Search for the cell housing the specified text and yield its (X, Y) center coordinate. 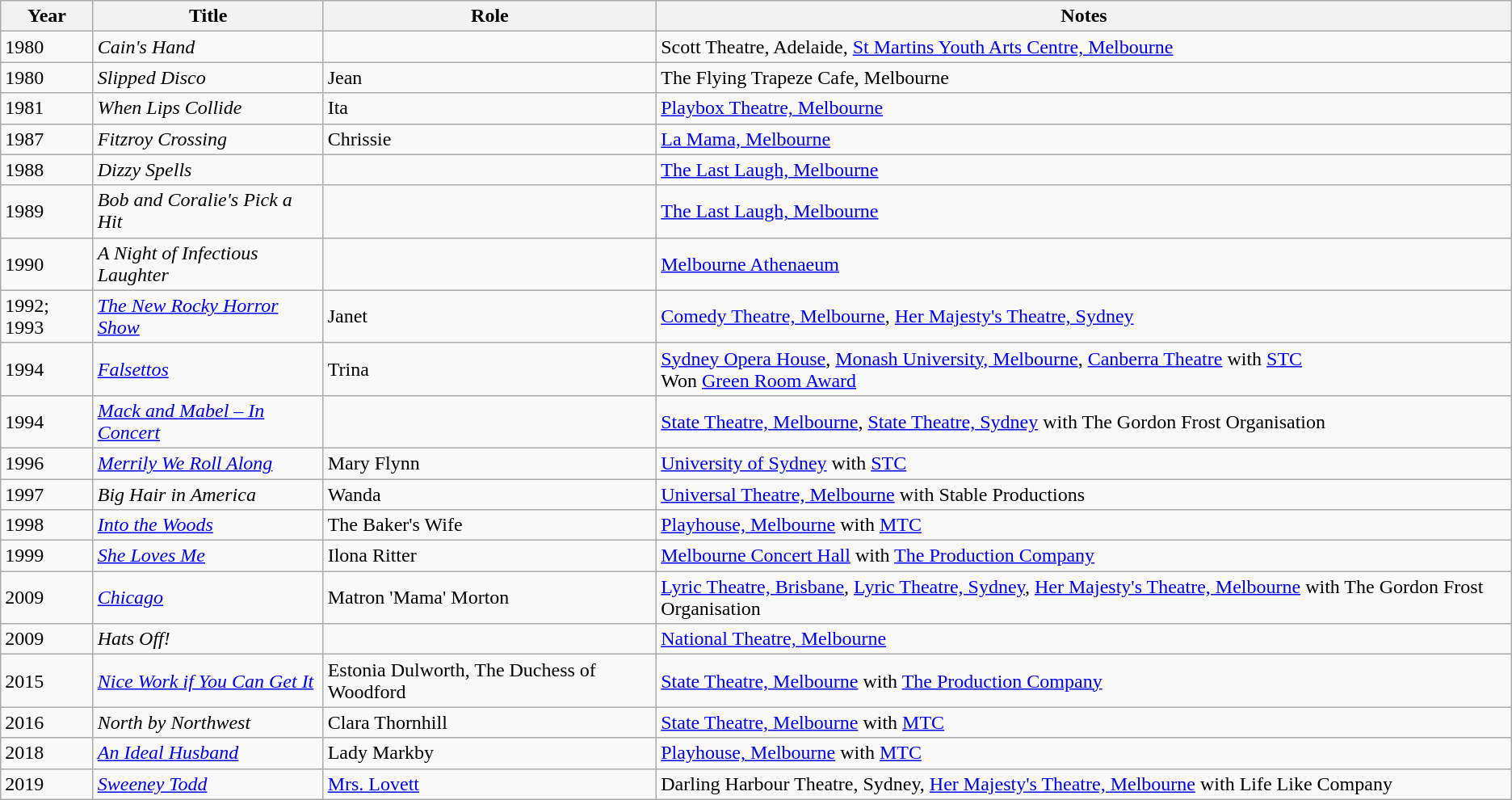
1999 (47, 556)
A Night of Infectious Laughter (208, 263)
1987 (47, 139)
When Lips Collide (208, 108)
Janet (489, 317)
Falsettos (208, 368)
Wanda (489, 494)
Ita (489, 108)
The Flying Trapeze Cafe, Melbourne (1084, 78)
Clara Thornhill (489, 722)
Jean (489, 78)
Year (47, 16)
Universal Theatre, Melbourne with Stable Productions (1084, 494)
Scott Theatre, Adelaide, St Martins Youth Arts Centre, Melbourne (1084, 47)
Melbourne Concert Hall with The Production Company (1084, 556)
Dizzy Spells (208, 170)
2019 (47, 784)
An Ideal Husband (208, 753)
Notes (1084, 16)
Ilona Ritter (489, 556)
National Theatre, Melbourne (1084, 639)
Melbourne Athenaeum (1084, 263)
North by Northwest (208, 722)
Lady Markby (489, 753)
2015 (47, 680)
Merrily We Roll Along (208, 463)
1997 (47, 494)
La Mama, Melbourne (1084, 139)
State Theatre, Melbourne with MTC (1084, 722)
Into the Woods (208, 525)
Cain's Hand (208, 47)
Trina (489, 368)
Mrs. Lovett (489, 784)
Role (489, 16)
Big Hair in America (208, 494)
Lyric Theatre, Brisbane, Lyric Theatre, Sydney, Her Majesty's Theatre, Melbourne with The Gordon Frost Organisation (1084, 598)
The New Rocky Horror Show (208, 317)
She Loves Me (208, 556)
1998 (47, 525)
Mack and Mabel – In Concert (208, 422)
Slipped Disco (208, 78)
Playbox Theatre, Melbourne (1084, 108)
1989 (47, 212)
Sweeney Todd (208, 784)
State Theatre, Melbourne, State Theatre, Sydney with The Gordon Frost Organisation (1084, 422)
The Baker's Wife (489, 525)
Nice Work if You Can Get It (208, 680)
1992; 1993 (47, 317)
Title (208, 16)
Estonia Dulworth, The Duchess of Woodford (489, 680)
Matron 'Mama' Morton (489, 598)
1988 (47, 170)
Chrissie (489, 139)
Mary Flynn (489, 463)
Comedy Theatre, Melbourne, Her Majesty's Theatre, Sydney (1084, 317)
Darling Harbour Theatre, Sydney, Her Majesty's Theatre, Melbourne with Life Like Company (1084, 784)
1981 (47, 108)
Chicago (208, 598)
Hats Off! (208, 639)
Sydney Opera House, Monash University, Melbourne, Canberra Theatre with STCWon Green Room Award (1084, 368)
Fitzroy Crossing (208, 139)
1990 (47, 263)
Bob and Coralie's Pick a Hit (208, 212)
State Theatre, Melbourne with The Production Company (1084, 680)
University of Sydney with STC (1084, 463)
1996 (47, 463)
2016 (47, 722)
2018 (47, 753)
